Identify which cell holds the provided text, then report its [x, y] central coordinate. 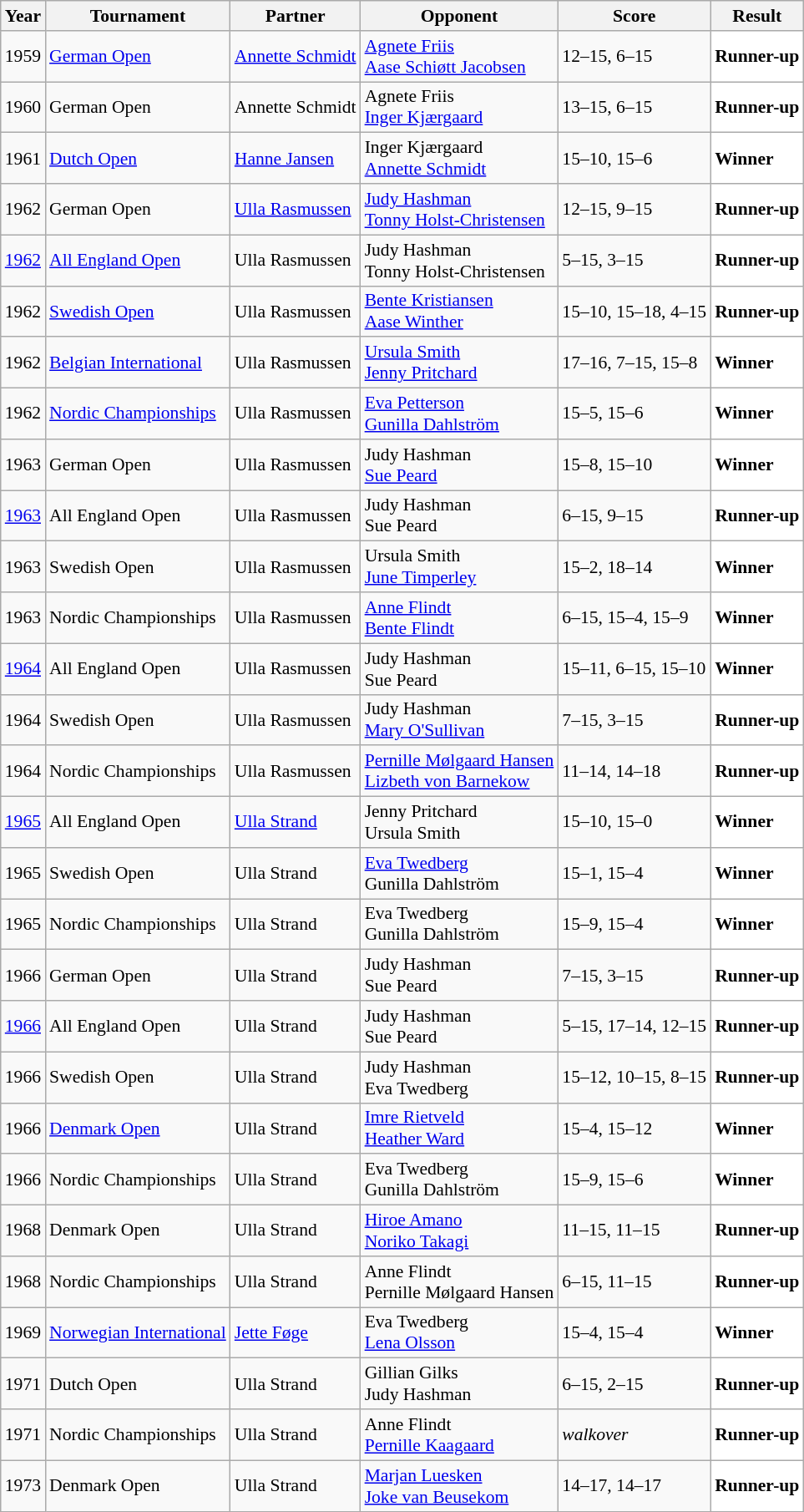
1973 [23, 1485]
Imre Rietveld Heather Ward [459, 1128]
1960 [23, 107]
Marjan Luesken Joke van Beusekom [459, 1485]
Opponent [459, 16]
Hanne Jansen [296, 159]
6–15, 9–15 [635, 516]
Judy Hashman Eva Twedberg [459, 1078]
Eva Petterson Gunilla Dahlström [459, 414]
15–8, 15–10 [635, 464]
Gillian Gilks Judy Hashman [459, 1383]
Partner [296, 16]
15–11, 6–15, 15–10 [635, 668]
Agnete Friis Inger Kjærgaard [459, 107]
15–9, 15–6 [635, 1180]
15–10, 15–18, 4–15 [635, 311]
15–2, 18–14 [635, 566]
15–5, 15–6 [635, 414]
13–15, 6–15 [635, 107]
12–15, 6–15 [635, 57]
5–15, 3–15 [635, 261]
Score [635, 16]
Jette Føge [296, 1333]
14–17, 14–17 [635, 1485]
Result [756, 16]
6–15, 15–4, 15–9 [635, 618]
Anne Flindt Bente Flindt [459, 618]
Judy Hashman Mary O'Sullivan [459, 720]
Anne Flindt Pernille Mølgaard Hansen [459, 1281]
Bente Kristiansen Aase Winther [459, 311]
15–10, 15–6 [635, 159]
6–15, 11–15 [635, 1281]
17–16, 7–15, 15–8 [635, 363]
Year [23, 16]
Tournament [138, 16]
5–15, 17–14, 12–15 [635, 1026]
1959 [23, 57]
6–15, 2–15 [635, 1383]
15–10, 15–0 [635, 822]
11–15, 11–15 [635, 1231]
Hiroe Amano Noriko Takagi [459, 1231]
walkover [635, 1435]
12–15, 9–15 [635, 209]
1969 [23, 1333]
Belgian International [138, 363]
Norwegian International [138, 1333]
Pernille Mølgaard Hansen Lizbeth von Barnekow [459, 772]
15–4, 15–4 [635, 1333]
15–1, 15–4 [635, 874]
Agnete Friis Aase Schiøtt Jacobsen [459, 57]
1961 [23, 159]
11–14, 14–18 [635, 772]
Inger Kjærgaard Annette Schmidt [459, 159]
Anne Flindt Pernille Kaagaard [459, 1435]
15–4, 15–12 [635, 1128]
15–12, 10–15, 8–15 [635, 1078]
Ursula Smith June Timperley [459, 566]
Jenny Pritchard Ursula Smith [459, 822]
15–9, 15–4 [635, 924]
Ursula Smith Jenny Pritchard [459, 363]
Eva Twedberg Lena Olsson [459, 1333]
